Scan for the cell matching the given text and deliver its (X, Y) coordinate at center. 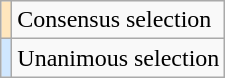
Consensus selection (118, 20)
Unanimous selection (118, 58)
